Pinpoint the cell where the given text exists, returning its (x, y) midpoint coordinate. 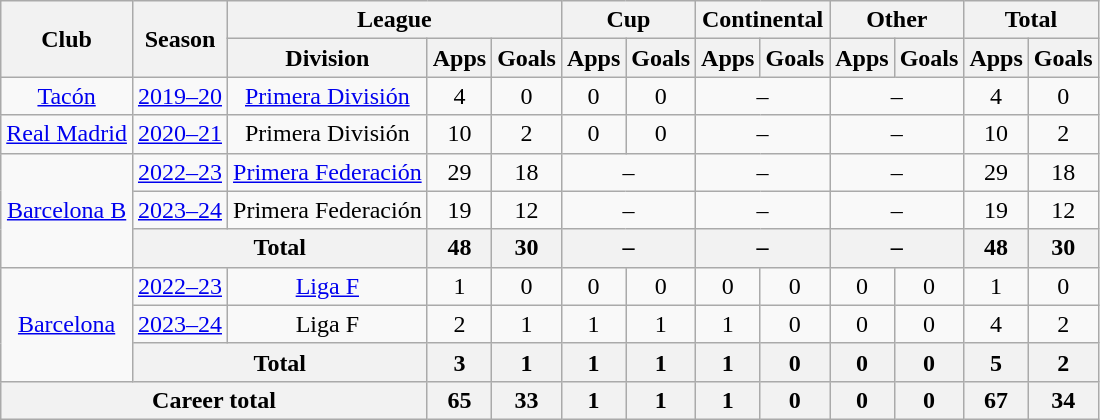
33 (527, 400)
65 (459, 400)
Barcelona B (67, 210)
Real Madrid (67, 134)
2019–20 (180, 96)
2020–21 (180, 134)
Career total (214, 400)
67 (996, 400)
Continental (763, 20)
League (395, 20)
Barcelona (67, 324)
Other (897, 20)
5 (996, 362)
3 (459, 362)
34 (1063, 400)
Cup (628, 20)
Season (180, 39)
Club (67, 39)
Division (328, 58)
Tacón (67, 96)
